Identify which cell holds the provided text, then report its (X, Y) central coordinate. 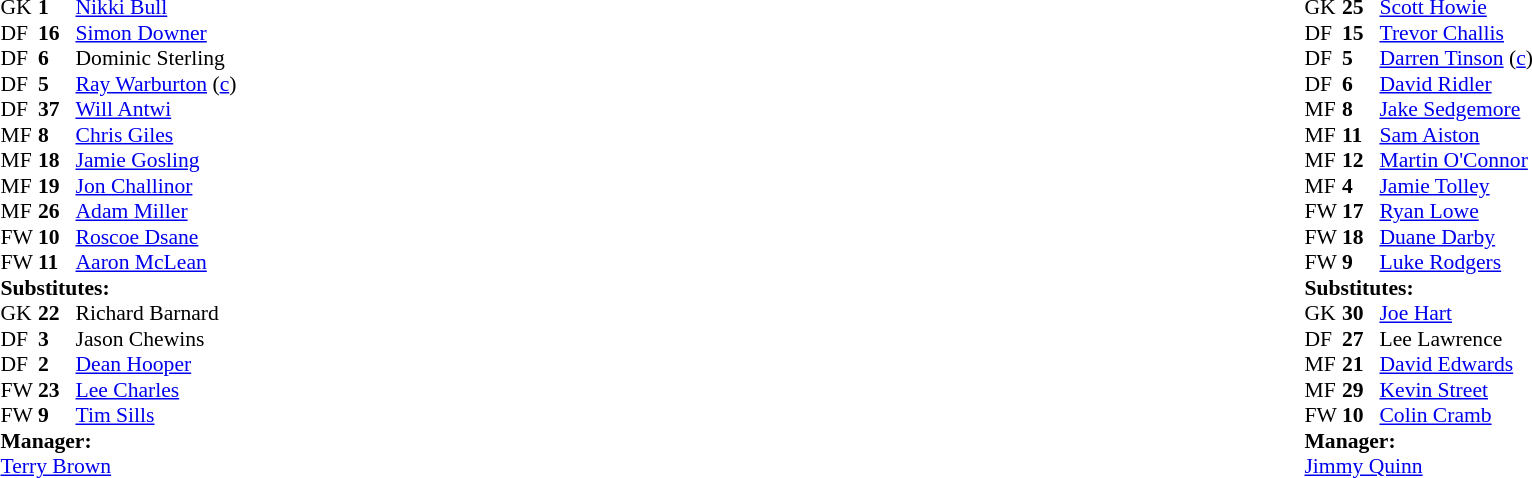
Jon Challinor (156, 186)
Richard Barnard (156, 313)
Chris Giles (156, 135)
27 (1361, 339)
Jason Chewins (156, 339)
Tim Sills (156, 415)
37 (57, 109)
19 (57, 186)
30 (1361, 313)
12 (1361, 161)
3 (57, 339)
Simon Downer (156, 33)
Ray Warburton (c) (156, 84)
Jamie Gosling (156, 161)
16 (57, 33)
4 (1361, 186)
2 (57, 365)
Roscoe Dsane (156, 237)
22 (57, 313)
17 (1361, 211)
26 (57, 211)
Aaron McLean (156, 263)
Substitutes: (118, 288)
Manager: (118, 441)
15 (1361, 33)
23 (57, 390)
Dean Hooper (156, 365)
Will Antwi (156, 109)
Lee Charles (156, 390)
Dominic Sterling (156, 59)
21 (1361, 365)
Adam Miller (156, 211)
29 (1361, 390)
